Find where the given text appears and provide that cell's center as [x, y] coordinate. 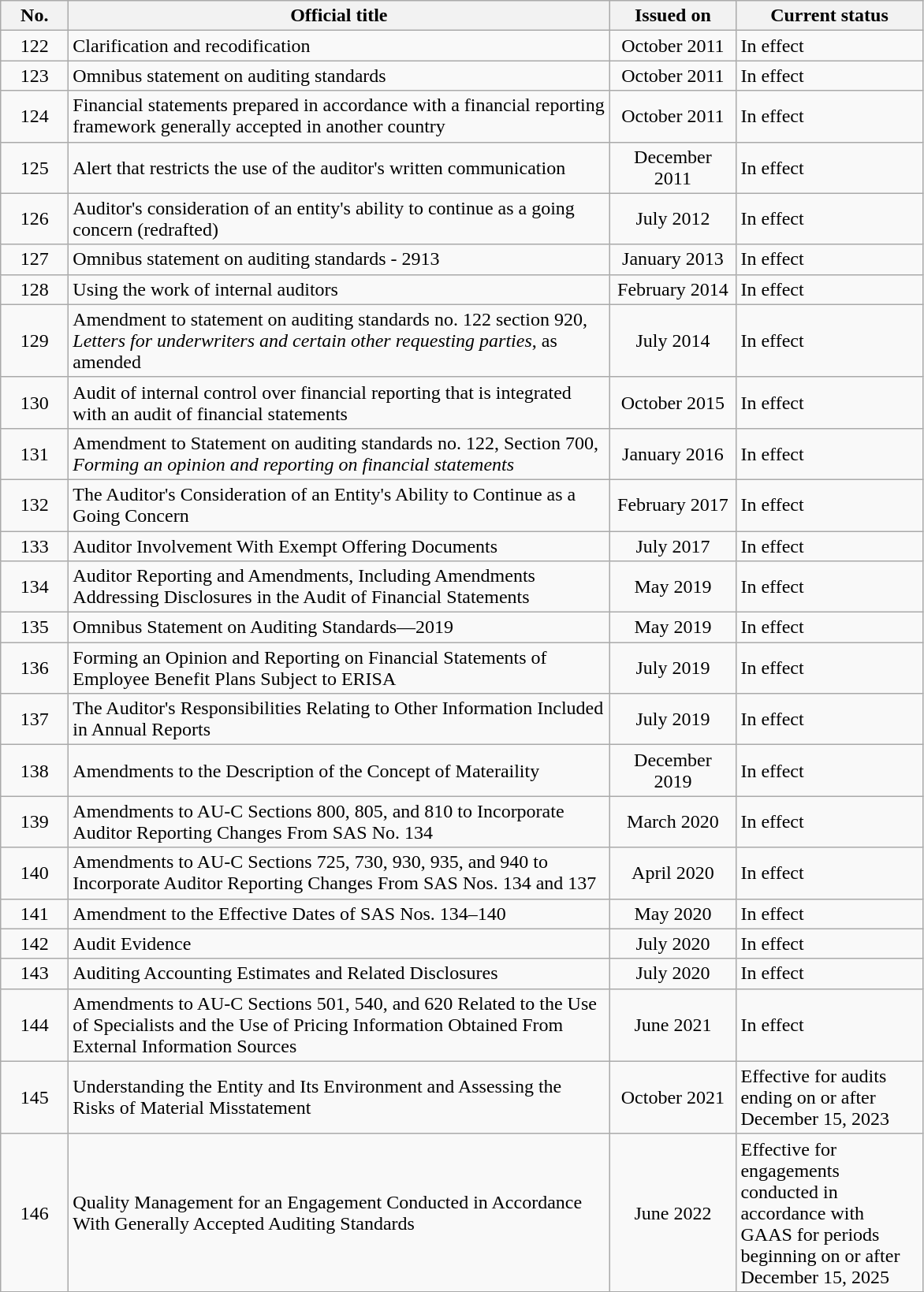
122 [35, 46]
130 [35, 402]
June 2021 [673, 1025]
Auditing Accounting Estimates and Related Disclosures [339, 974]
Issued on [673, 16]
December 2011 [673, 167]
Effective for audits ending on or after December 15, 2023 [829, 1097]
135 [35, 627]
Amendments to AU-C Sections 800, 805, and 810 to Incorporate Auditor Reporting Changes From SAS No. 134 [339, 821]
October 2015 [673, 402]
July 2017 [673, 546]
126 [35, 219]
Understanding the Entity and Its Environment and Assessing the Risks of Material Misstatement [339, 1097]
136 [35, 668]
March 2020 [673, 821]
131 [35, 454]
Amendments to AU-C Sections 725, 730, 930, 935, and 940 to Incorporate Auditor Reporting Changes From SAS Nos. 134 and 137 [339, 873]
145 [35, 1097]
Audit Evidence [339, 944]
142 [35, 944]
144 [35, 1025]
April 2020 [673, 873]
Official title [339, 16]
Omnibus statement on auditing standards - 2913 [339, 259]
The Auditor's Consideration of an Entity's Ability to Continue as a Going Concern [339, 505]
February 2017 [673, 505]
Financial statements prepared in accordance with a financial reporting framework generally accepted in another country [339, 117]
Clarification and recodification [339, 46]
Current status [829, 16]
January 2016 [673, 454]
Omnibus statement on auditing standards [339, 76]
October 2021 [673, 1097]
137 [35, 719]
134 [35, 586]
No. [35, 16]
138 [35, 771]
132 [35, 505]
Auditor's consideration of an entity's ability to continue as a going concern (redrafted) [339, 219]
146 [35, 1212]
139 [35, 821]
Amendment to the Effective Dates of SAS Nos. 134–140 [339, 914]
December 2019 [673, 771]
Effective for engagements conducted in accordance with GAAS for periods beginning on or after December 15, 2025 [829, 1212]
Using the work of internal auditors [339, 289]
July 2014 [673, 341]
Omnibus Statement on Auditing Standards—2019 [339, 627]
February 2014 [673, 289]
Quality Management for an Engagement Conducted in Accordance With Generally Accepted Auditing Standards [339, 1212]
Alert that restricts the use of the auditor's written communication [339, 167]
Auditor Involvement With Exempt Offering Documents [339, 546]
124 [35, 117]
Amendments to the Description of the Concept of Materaility [339, 771]
128 [35, 289]
Auditor Reporting and Amendments, Including Amendments Addressing Disclosures in the Audit of Financial Statements [339, 586]
Audit of internal control over financial reporting that is integrated with an audit of financial statements [339, 402]
July 2012 [673, 219]
133 [35, 546]
Amendment to Statement on auditing standards no. 122, Section 700, Forming an opinion and reporting on financial statements [339, 454]
127 [35, 259]
123 [35, 76]
125 [35, 167]
June 2022 [673, 1212]
May 2020 [673, 914]
140 [35, 873]
The Auditor's Responsibilities Relating to Other Information Included in Annual Reports [339, 719]
143 [35, 974]
141 [35, 914]
Forming an Opinion and Reporting on Financial Statements of Employee Benefit Plans Subject to ERISA [339, 668]
January 2013 [673, 259]
Amendment to statement on auditing standards no. 122 section 920, Letters for underwriters and certain other requesting parties, as amended [339, 341]
129 [35, 341]
